Output the [x, y] coordinate of the center of the cell containing the given text.  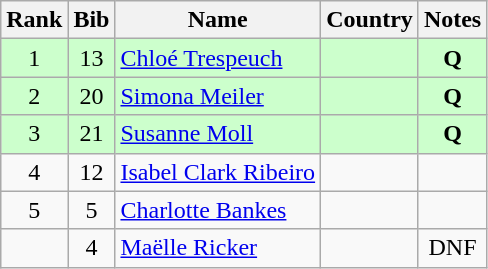
Charlotte Bankes [218, 210]
Chloé Trespeuch [218, 58]
21 [92, 134]
Rank [34, 20]
Country [370, 20]
12 [92, 172]
Maëlle Ricker [218, 248]
Name [218, 20]
DNF [452, 248]
Isabel Clark Ribeiro [218, 172]
Susanne Moll [218, 134]
Bib [92, 20]
Simona Meiler [218, 96]
20 [92, 96]
1 [34, 58]
2 [34, 96]
13 [92, 58]
3 [34, 134]
Notes [452, 20]
